Return [X, Y] of the center of cell containing provided text 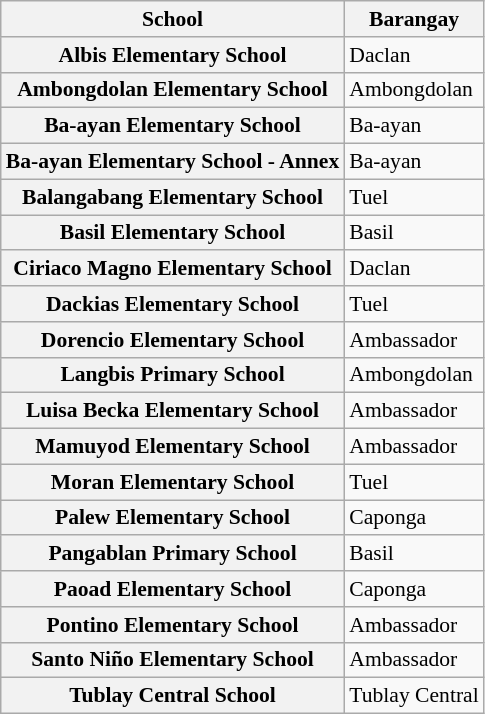
Dackias Elementary School [173, 304]
Barangay [414, 19]
Moran Elementary School [173, 482]
Basil Elementary School [173, 233]
Ciriaco Magno Elementary School [173, 269]
Ba-ayan Elementary School [173, 126]
Tublay Central [414, 696]
School [173, 19]
Pontino Elementary School [173, 625]
Ba-ayan Elementary School - Annex [173, 162]
Langbis Primary School [173, 375]
Ambongdolan Elementary School [173, 90]
Dorencio Elementary School [173, 340]
Santo Niño Elementary School [173, 660]
Luisa Becka Elementary School [173, 411]
Tublay Central School [173, 696]
Balangabang Elementary School [173, 197]
Albis Elementary School [173, 55]
Pangablan Primary School [173, 554]
Paoad Elementary School [173, 589]
Mamuyod Elementary School [173, 447]
Palew Elementary School [173, 518]
